Capture the cell that displays the provided text and extract its (x, y) central coordinate. 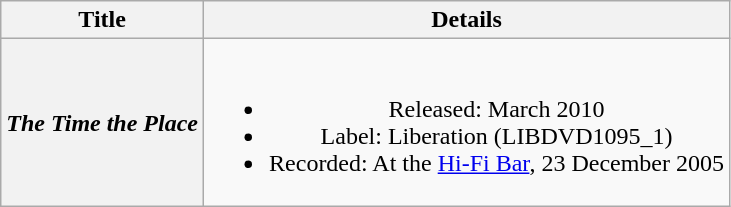
Released: March 2010Label: Liberation (LIBDVD1095_1)Recorded: At the Hi-Fi Bar, 23 December 2005 (467, 122)
The Time the Place (102, 122)
Details (467, 20)
Title (102, 20)
